Capture the cell that displays the provided text and extract its [x, y] central coordinate. 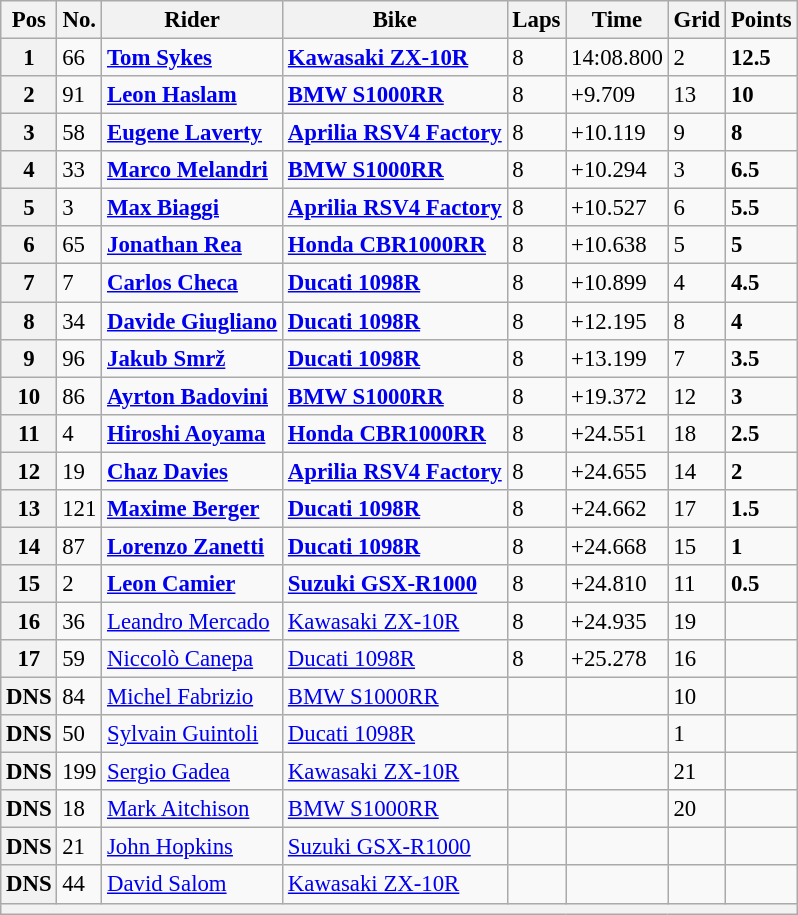
20 [696, 809]
Bike [395, 20]
14:08.800 [617, 58]
+10.638 [617, 245]
84 [80, 697]
59 [80, 659]
Marco Melandri [192, 170]
50 [80, 734]
Tom Sykes [192, 58]
66 [80, 58]
+9.709 [617, 95]
Jonathan Rea [192, 245]
Sergio Gadea [192, 772]
+24.935 [617, 621]
6.5 [762, 170]
Lorenzo Zanetti [192, 546]
David Salom [192, 885]
+10.294 [617, 170]
Laps [536, 20]
Niccolò Canepa [192, 659]
Points [762, 20]
199 [80, 772]
No. [80, 20]
+24.810 [617, 584]
+10.527 [617, 208]
Eugene Laverty [192, 133]
12.5 [762, 58]
86 [80, 396]
+10.899 [617, 283]
65 [80, 245]
Chaz Davies [192, 471]
+24.655 [617, 471]
Leon Haslam [192, 95]
John Hopkins [192, 847]
Max Biaggi [192, 208]
Time [617, 20]
0.5 [762, 584]
+24.551 [617, 433]
+24.668 [617, 546]
5.5 [762, 208]
3.5 [762, 358]
Davide Giugliano [192, 321]
Leandro Mercado [192, 621]
Rider [192, 20]
Mark Aitchison [192, 809]
36 [80, 621]
91 [80, 95]
Maxime Berger [192, 509]
4.5 [762, 283]
33 [80, 170]
121 [80, 509]
Grid [696, 20]
44 [80, 885]
2.5 [762, 433]
58 [80, 133]
+12.195 [617, 321]
+19.372 [617, 396]
Carlos Checa [192, 283]
Sylvain Guintoli [192, 734]
Michel Fabrizio [192, 697]
+10.119 [617, 133]
Hiroshi Aoyama [192, 433]
87 [80, 546]
Pos [29, 20]
+24.662 [617, 509]
Ayrton Badovini [192, 396]
34 [80, 321]
+13.199 [617, 358]
96 [80, 358]
1.5 [762, 509]
Leon Camier [192, 584]
+25.278 [617, 659]
Jakub Smrž [192, 358]
